Search for the cell housing the specified text and yield its [X, Y] center coordinate. 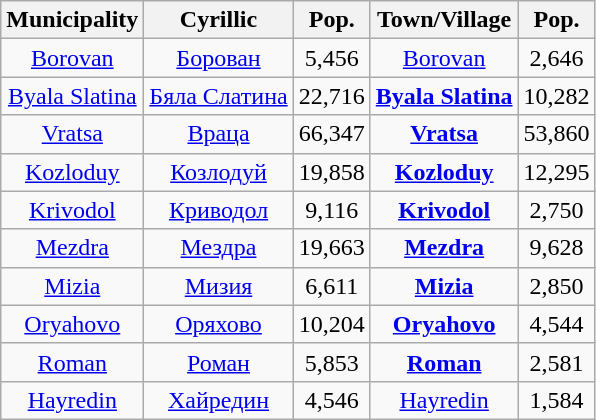
5,853 [332, 362]
Борован [218, 58]
10,204 [332, 324]
10,282 [556, 96]
5,456 [332, 58]
Хайредин [218, 400]
4,544 [556, 324]
2,646 [556, 58]
Оряхово [218, 324]
Мездра [218, 248]
Cyrillic [218, 20]
Бяла Слатина [218, 96]
9,628 [556, 248]
Municipality [72, 20]
4,546 [332, 400]
9,116 [332, 210]
2,750 [556, 210]
2,581 [556, 362]
19,663 [332, 248]
19,858 [332, 172]
53,860 [556, 134]
Враца [218, 134]
Криводол [218, 210]
6,611 [332, 286]
Козлодуй [218, 172]
12,295 [556, 172]
Town/Village [444, 20]
22,716 [332, 96]
2,850 [556, 286]
Роман [218, 362]
66,347 [332, 134]
1,584 [556, 400]
Мизия [218, 286]
